Identify which cell holds the provided text, then report its (X, Y) central coordinate. 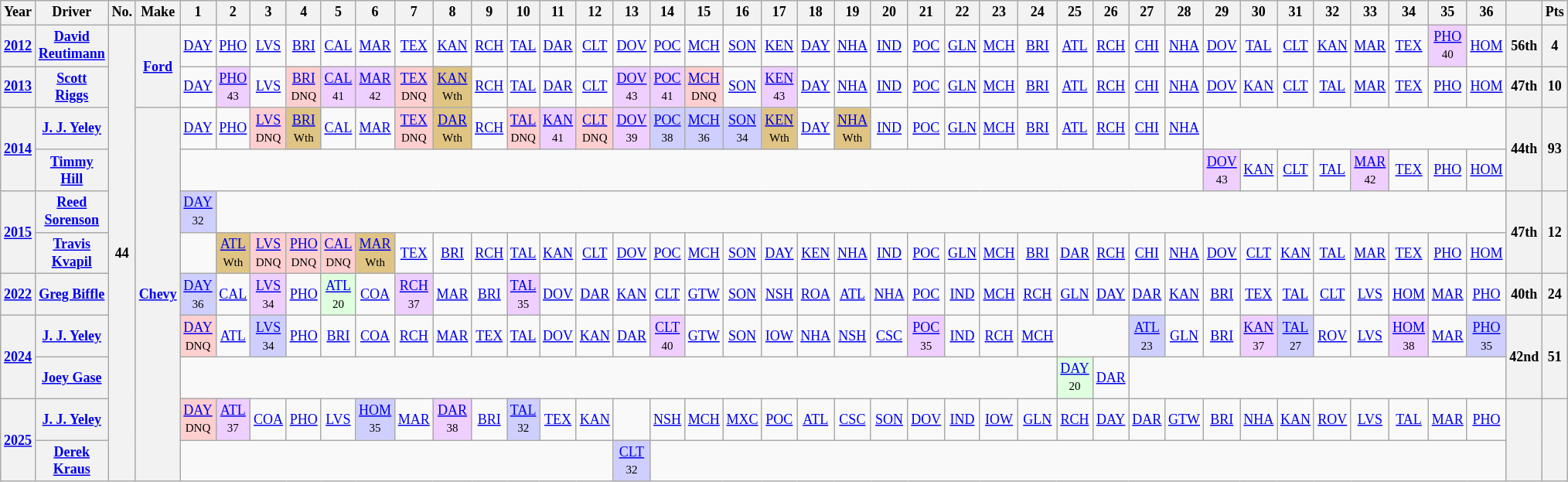
42nd (1525, 357)
Pts (1556, 12)
DAR38 (452, 419)
9 (489, 12)
POC35 (926, 337)
Derek Kraus (71, 461)
2 (233, 12)
20 (889, 12)
Reed Sorenson (71, 212)
Scott Riggs (71, 87)
Travis Kvapil (71, 253)
2022 (19, 295)
CAL41 (339, 87)
18 (816, 12)
Driver (71, 12)
14 (668, 12)
15 (704, 12)
KENWth (779, 128)
16 (742, 12)
PHODNQ (303, 253)
2015 (19, 232)
DAY32 (198, 212)
CLT32 (632, 461)
93 (1556, 149)
40th (1525, 295)
NHAWth (853, 128)
21 (926, 12)
PHO40 (1447, 46)
POC41 (668, 87)
7 (414, 12)
RCH37 (414, 295)
No. (122, 12)
CALDNQ (339, 253)
POC38 (668, 128)
ATL20 (339, 295)
HOM38 (1409, 337)
5 (339, 12)
30 (1259, 12)
2013 (19, 87)
36 (1486, 12)
TAL35 (523, 295)
BRIDNQ (303, 87)
DOV39 (632, 128)
DAY20 (1075, 378)
13 (632, 12)
25 (1075, 12)
SON34 (742, 128)
Joey Gase (71, 378)
CLT40 (668, 337)
ATLWth (233, 253)
Make (158, 12)
ATL23 (1147, 337)
2025 (19, 439)
KAN37 (1259, 337)
31 (1296, 12)
19 (853, 12)
28 (1185, 12)
MCH36 (704, 128)
ATL37 (233, 419)
KAN41 (558, 128)
2012 (19, 46)
34 (1409, 12)
35 (1447, 12)
26 (1110, 12)
33 (1370, 12)
TALDNQ (523, 128)
PHO35 (1486, 337)
KEN43 (779, 87)
51 (1556, 357)
2014 (19, 149)
David Reutimann (71, 46)
Year (19, 12)
32 (1332, 12)
17 (779, 12)
ROA (816, 295)
MXC (742, 419)
DARWth (452, 128)
KANWth (452, 87)
11 (558, 12)
DAY36 (198, 295)
Chevy (158, 294)
2024 (19, 357)
TAL27 (1296, 337)
MCHDNQ (704, 87)
BRIWth (303, 128)
6 (376, 12)
27 (1147, 12)
Ford (158, 67)
TAL32 (523, 419)
44 (122, 253)
56th (1525, 46)
22 (963, 12)
Timmy Hill (71, 170)
Greg Biffle (71, 295)
8 (452, 12)
HOM35 (376, 419)
29 (1222, 12)
44th (1525, 149)
MARWth (376, 253)
1 (198, 12)
3 (269, 12)
PHO43 (233, 87)
23 (999, 12)
CLTDNQ (595, 128)
